Extract the [x, y] coordinate from the center of the cell holding the provided text.  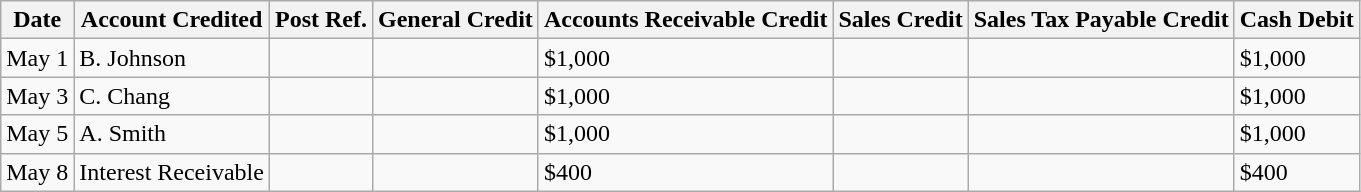
Accounts Receivable Credit [686, 20]
May 3 [38, 96]
Post Ref. [320, 20]
May 8 [38, 172]
Sales Tax Payable Credit [1101, 20]
C. Chang [172, 96]
General Credit [455, 20]
Cash Debit [1296, 20]
Interest Receivable [172, 172]
May 1 [38, 58]
Date [38, 20]
Account Credited [172, 20]
Sales Credit [900, 20]
B. Johnson [172, 58]
A. Smith [172, 134]
May 5 [38, 134]
